Determine the (X, Y) coordinate at the center of the cell enclosing the given text.  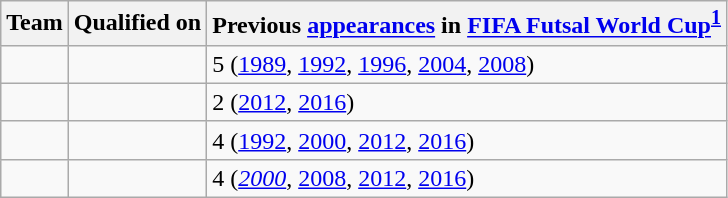
Previous appearances in FIFA Futsal World Cup1 (467, 24)
Qualified on (137, 24)
2 (2012, 2016) (467, 102)
5 (1989, 1992, 1996, 2004, 2008) (467, 64)
Team (35, 24)
4 (2000, 2008, 2012, 2016) (467, 178)
4 (1992, 2000, 2012, 2016) (467, 140)
